Output the [x, y] coordinate of the center of the cell containing the given text.  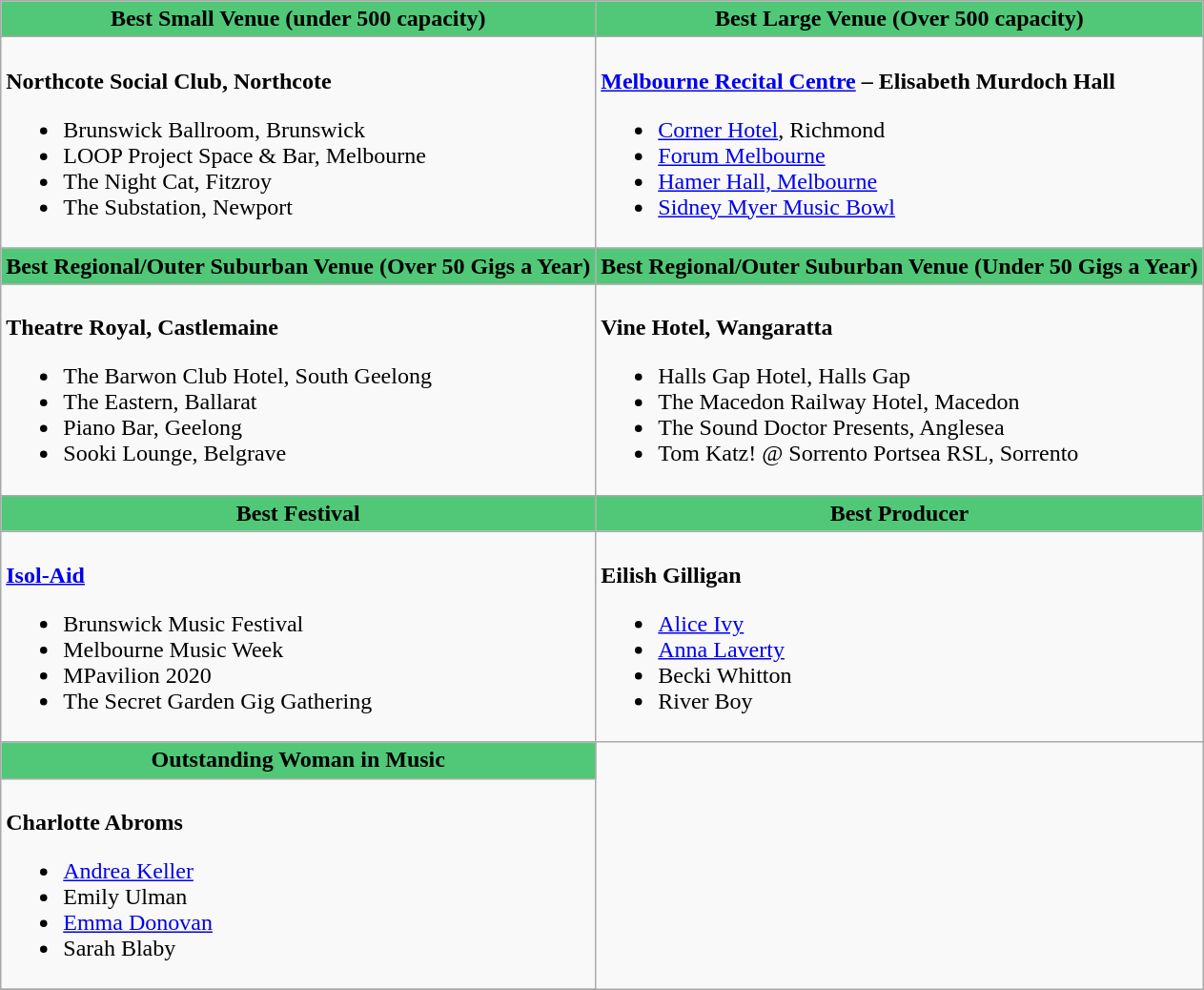
Best Large Venue (Over 500 capacity) [900, 19]
Best Regional/Outer Suburban Venue (Over 50 Gigs a Year) [298, 266]
Northcote Social Club, NorthcoteBrunswick Ballroom, BrunswickLOOP Project Space & Bar, MelbourneThe Night Cat, FitzroyThe Substation, Newport [298, 143]
Isol-AidBrunswick Music FestivalMelbourne Music WeekMPavilion 2020The Secret Garden Gig Gathering [298, 637]
Theatre Royal, CastlemaineThe Barwon Club Hotel, South GeelongThe Eastern, BallaratPiano Bar, GeelongSooki Lounge, Belgrave [298, 389]
Outstanding Woman in Music [298, 760]
Melbourne Recital Centre – Elisabeth Murdoch HallCorner Hotel, RichmondForum MelbourneHamer Hall, MelbourneSidney Myer Music Bowl [900, 143]
Charlotte AbromsAndrea KellerEmily UlmanEmma DonovanSarah Blaby [298, 883]
Best Regional/Outer Suburban Venue (Under 50 Gigs a Year) [900, 266]
Best Festival [298, 513]
Best Small Venue (under 500 capacity) [298, 19]
Best Producer [900, 513]
Eilish GilliganAlice IvyAnna LavertyBecki WhittonRiver Boy [900, 637]
